For the text-containing cell, return its midpoint in (X, Y) coordinate format. 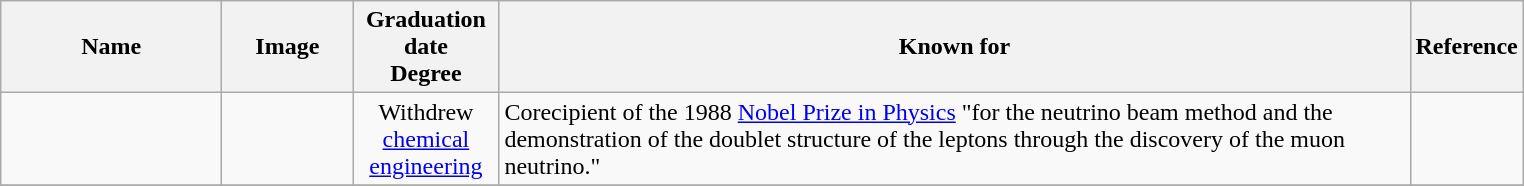
Withdrew chemical engineering (426, 139)
Known for (954, 47)
Image (288, 47)
Reference (1466, 47)
Name (112, 47)
Graduation dateDegree (426, 47)
